Search for the cell housing the specified text and yield its (x, y) center coordinate. 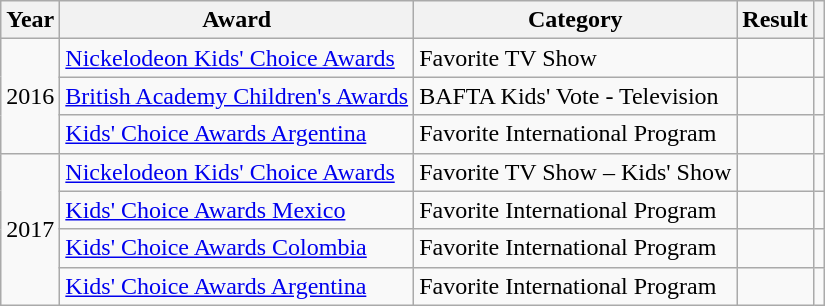
Year (30, 20)
Award (237, 20)
2016 (30, 96)
Favorite TV Show (576, 58)
2017 (30, 229)
Favorite TV Show – Kids' Show (576, 172)
Kids' Choice Awards Colombia (237, 248)
Result (775, 20)
British Academy Children's Awards (237, 96)
Category (576, 20)
Kids' Choice Awards Mexico (237, 210)
BAFTA Kids' Vote - Television (576, 96)
